Output the [x, y] coordinate of the center of the cell containing the given text.  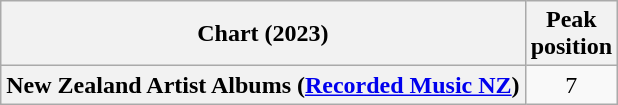
7 [571, 85]
Peakposition [571, 34]
Chart (2023) [263, 34]
New Zealand Artist Albums (Recorded Music NZ) [263, 85]
